Locate the cell with the specified text and output its (x, y) center coordinate. 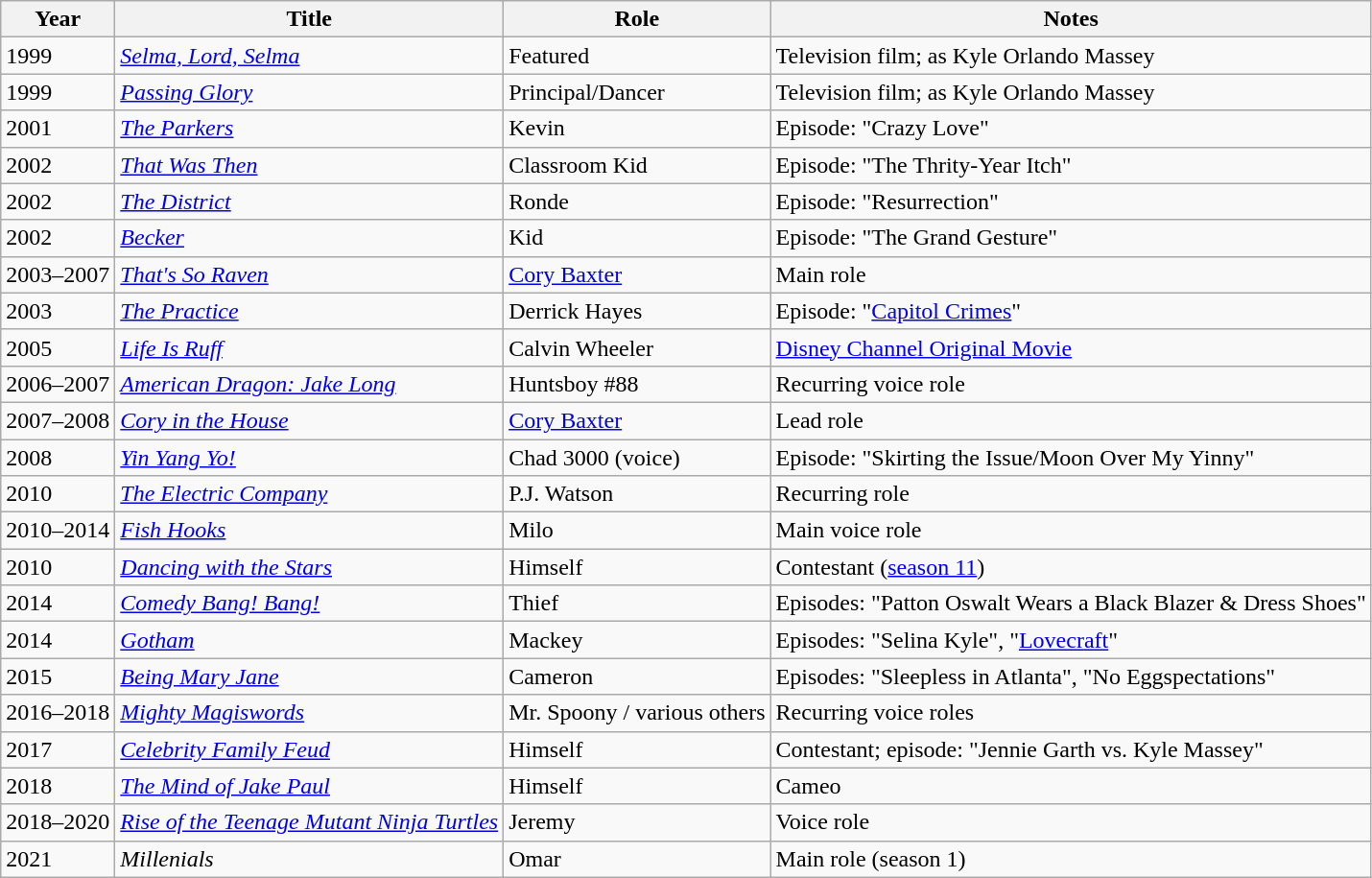
Disney Channel Original Movie (1071, 347)
2018 (58, 786)
Mackey (637, 640)
Life Is Ruff (309, 347)
Episode: "Skirting the Issue/Moon Over My Yinny" (1071, 458)
Milo (637, 531)
The Practice (309, 311)
2010–2014 (58, 531)
Mr. Spoony / various others (637, 713)
Recurring role (1071, 494)
2003 (58, 311)
Contestant (season 11) (1071, 567)
Derrick Hayes (637, 311)
Selma, Lord, Selma (309, 56)
Main role (season 1) (1071, 859)
Calvin Wheeler (637, 347)
Recurring voice role (1071, 384)
Thief (637, 604)
Episode: "Capitol Crimes" (1071, 311)
Ronde (637, 202)
Notes (1071, 19)
2003–2007 (58, 274)
Principal/Dancer (637, 92)
Main voice role (1071, 531)
2021 (58, 859)
Cameron (637, 676)
2008 (58, 458)
2005 (58, 347)
P.J. Watson (637, 494)
Episodes: "Selina Kyle", "Lovecraft" (1071, 640)
Kevin (637, 129)
Celebrity Family Feud (309, 749)
The Mind of Jake Paul (309, 786)
2016–2018 (58, 713)
Recurring voice roles (1071, 713)
Omar (637, 859)
Mighty Magiswords (309, 713)
2001 (58, 129)
Main role (1071, 274)
Comedy Bang! Bang! (309, 604)
The Parkers (309, 129)
Jeremy (637, 822)
Classroom Kid (637, 165)
2015 (58, 676)
Voice role (1071, 822)
Episode: "Crazy Love" (1071, 129)
Becker (309, 238)
Passing Glory (309, 92)
That Was Then (309, 165)
Being Mary Jane (309, 676)
That's So Raven (309, 274)
Title (309, 19)
Kid (637, 238)
Gotham (309, 640)
Fish Hooks (309, 531)
Episodes: "Patton Oswalt Wears a Black Blazer & Dress Shoes" (1071, 604)
Lead role (1071, 420)
Cory in the House (309, 420)
American Dragon: Jake Long (309, 384)
Episode: "Resurrection" (1071, 202)
2017 (58, 749)
Contestant; episode: "Jennie Garth vs. Kyle Massey" (1071, 749)
Rise of the Teenage Mutant Ninja Turtles (309, 822)
Episodes: "Sleepless in Atlanta", "No Eggspectations" (1071, 676)
Dancing with the Stars (309, 567)
Millenials (309, 859)
2007–2008 (58, 420)
Cameo (1071, 786)
Role (637, 19)
Huntsboy #88 (637, 384)
2006–2007 (58, 384)
The District (309, 202)
Chad 3000 (voice) (637, 458)
The Electric Company (309, 494)
2018–2020 (58, 822)
Episode: "The Thrity-Year Itch" (1071, 165)
Year (58, 19)
Featured (637, 56)
Episode: "The Grand Gesture" (1071, 238)
Yin Yang Yo! (309, 458)
